Determine the [x, y] coordinate at the center of the cell enclosing the given text.  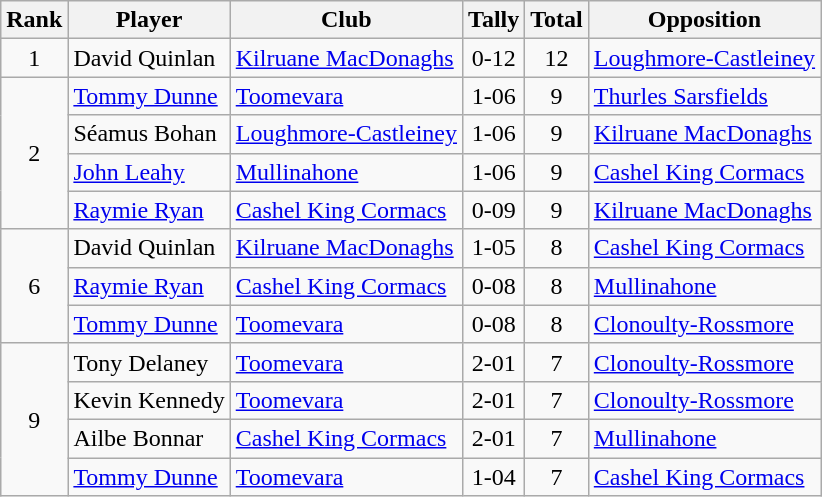
12 [557, 58]
Tally [494, 20]
Opposition [704, 20]
1-05 [494, 248]
0-09 [494, 210]
Séamus Bohan [149, 134]
John Leahy [149, 172]
2 [34, 153]
Club [346, 20]
1 [34, 58]
0-12 [494, 58]
Tony Delaney [149, 362]
Thurles Sarsfields [704, 96]
6 [34, 286]
Ailbe Bonnar [149, 438]
Kevin Kennedy [149, 400]
Player [149, 20]
Rank [34, 20]
1-04 [494, 477]
Total [557, 20]
